Detect which cell encompasses the target text, then output its (X, Y) center coordinate. 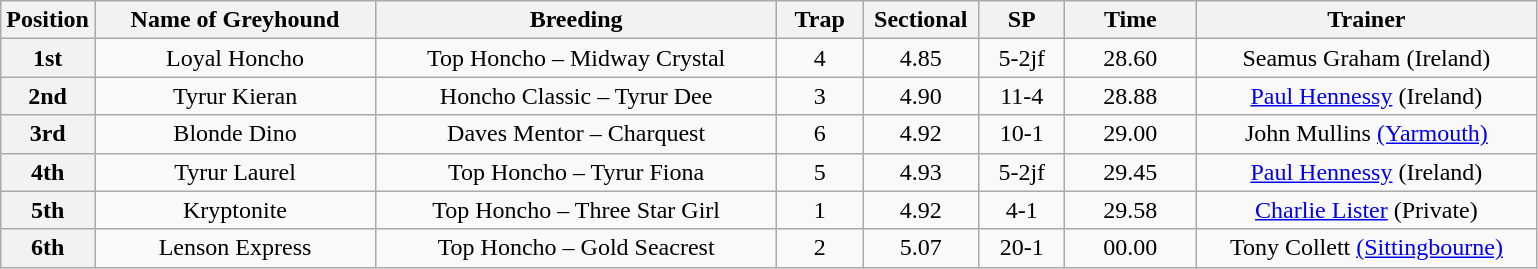
4th (48, 172)
Tyrur Laurel (234, 172)
29.00 (1130, 134)
Sectional (921, 20)
Lenson Express (234, 248)
4-1 (1022, 210)
5.07 (921, 248)
28.60 (1130, 58)
Blonde Dino (234, 134)
Loyal Honcho (234, 58)
28.88 (1130, 96)
5th (48, 210)
Tyrur Kieran (234, 96)
Honcho Classic – Tyrur Dee (576, 96)
Name of Greyhound (234, 20)
1st (48, 58)
4 (820, 58)
Time (1130, 20)
20-1 (1022, 248)
4.93 (921, 172)
4.85 (921, 58)
29.45 (1130, 172)
2nd (48, 96)
Position (48, 20)
Charlie Lister (Private) (1366, 210)
Trainer (1366, 20)
Kryptonite (234, 210)
5 (820, 172)
Breeding (576, 20)
3 (820, 96)
Seamus Graham (Ireland) (1366, 58)
6th (48, 248)
SP (1022, 20)
29.58 (1130, 210)
Tony Collett (Sittingbourne) (1366, 248)
Daves Mentor – Charquest (576, 134)
6 (820, 134)
Trap (820, 20)
10-1 (1022, 134)
3rd (48, 134)
Top Honcho – Tyrur Fiona (576, 172)
11-4 (1022, 96)
00.00 (1130, 248)
2 (820, 248)
Top Honcho – Three Star Girl (576, 210)
John Mullins (Yarmouth) (1366, 134)
Top Honcho – Midway Crystal (576, 58)
4.90 (921, 96)
1 (820, 210)
Top Honcho – Gold Seacrest (576, 248)
